Identify which cell holds the provided text, then report its [x, y] central coordinate. 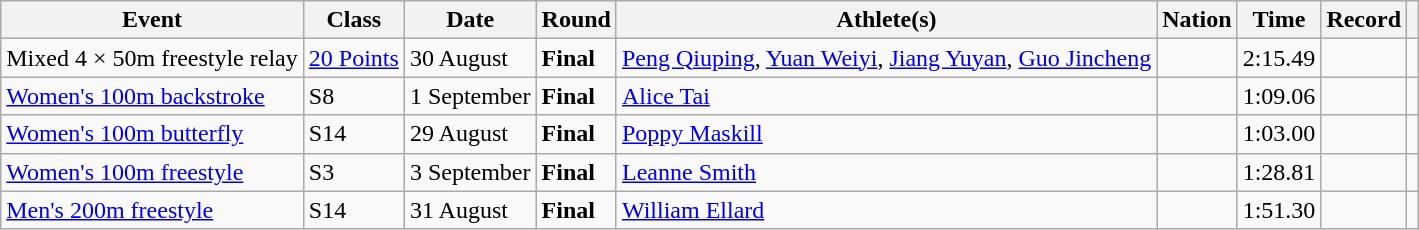
1:03.00 [1279, 134]
Poppy Maskill [886, 134]
Alice Tai [886, 96]
Date [470, 20]
Event [152, 20]
Athlete(s) [886, 20]
1:09.06 [1279, 96]
Women's 100m butterfly [152, 134]
Men's 200m freestyle [152, 210]
S3 [354, 172]
29 August [470, 134]
30 August [470, 58]
1:51.30 [1279, 210]
Peng Qiuping, Yuan Weiyi, Jiang Yuyan, Guo Jincheng [886, 58]
Leanne Smith [886, 172]
Class [354, 20]
1:28.81 [1279, 172]
31 August [470, 210]
3 September [470, 172]
2:15.49 [1279, 58]
Time [1279, 20]
William Ellard [886, 210]
Mixed 4 × 50m freestyle relay [152, 58]
Round [576, 20]
Record [1364, 20]
S8 [354, 96]
20 Points [354, 58]
1 September [470, 96]
Women's 100m backstroke [152, 96]
Women's 100m freestyle [152, 172]
Nation [1197, 20]
